Capture the cell that displays the provided text and extract its (x, y) central coordinate. 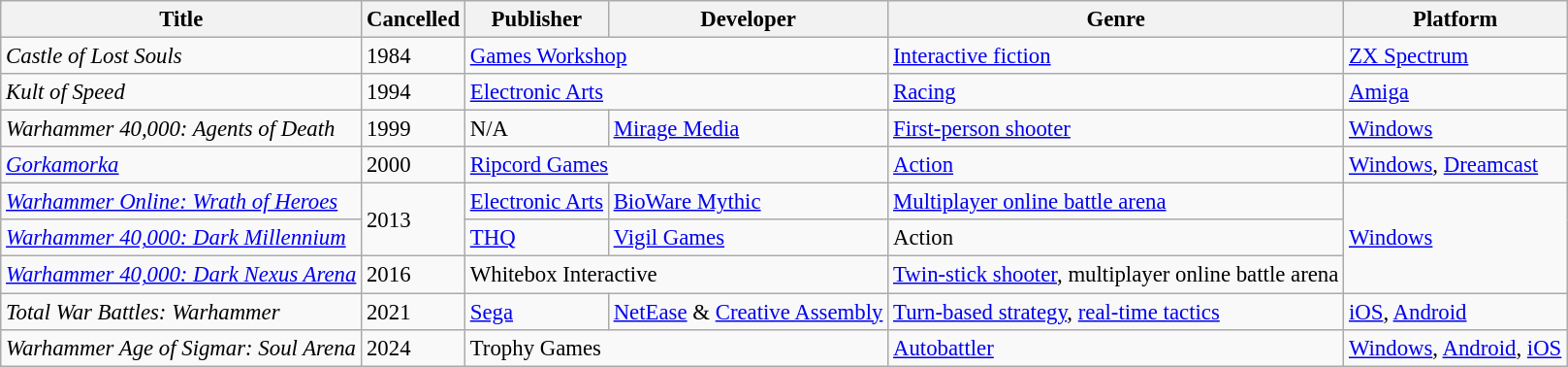
Genre (1116, 19)
Vigil Games (748, 238)
Multiplayer online battle arena (1116, 202)
1999 (413, 129)
Warhammer 40,000: Dark Millennium (181, 238)
Whitebox Interactive (676, 275)
Warhammer Online: Wrath of Heroes (181, 202)
N/A (536, 129)
First-person shooter (1116, 129)
2021 (413, 312)
Cancelled (413, 19)
Gorkamorka (181, 165)
Publisher (536, 19)
iOS, Android (1456, 312)
1994 (413, 92)
Platform (1456, 19)
Autobattler (1116, 348)
Racing (1116, 92)
Title (181, 19)
Games Workshop (676, 56)
Turn-based strategy, real-time tactics (1116, 312)
Warhammer 40,000: Agents of Death (181, 129)
2013 (413, 219)
Windows, Android, iOS (1456, 348)
Mirage Media (748, 129)
Amiga (1456, 92)
Total War Battles: Warhammer (181, 312)
Windows, Dreamcast (1456, 165)
Developer (748, 19)
Kult of Speed (181, 92)
2024 (413, 348)
2000 (413, 165)
Trophy Games (676, 348)
BioWare Mythic (748, 202)
Warhammer 40,000: Dark Nexus Arena (181, 275)
Warhammer Age of Sigmar: Soul Arena (181, 348)
Castle of Lost Souls (181, 56)
Interactive fiction (1116, 56)
ZX Spectrum (1456, 56)
THQ (536, 238)
Ripcord Games (676, 165)
NetEase & Creative Assembly (748, 312)
2016 (413, 275)
Twin-stick shooter, multiplayer online battle arena (1116, 275)
1984 (413, 56)
Sega (536, 312)
